Locate the cell with the specified text and output its (x, y) center coordinate. 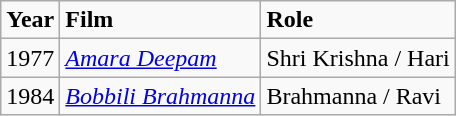
1977 (30, 58)
Bobbili Brahmanna (160, 96)
Amara Deepam (160, 58)
Brahmanna / Ravi (358, 96)
Shri Krishna / Hari (358, 58)
Role (358, 20)
Film (160, 20)
Year (30, 20)
1984 (30, 96)
